Detect which cell encompasses the target text, then output its [X, Y] center coordinate. 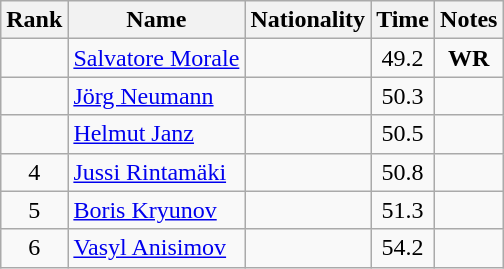
Notes [469, 20]
50.8 [403, 172]
WR [469, 58]
Rank [34, 20]
Boris Kryunov [156, 210]
Jussi Rintamäki [156, 172]
50.5 [403, 134]
50.3 [403, 96]
Nationality [308, 20]
Salvatore Morale [156, 58]
Jörg Neumann [156, 96]
Helmut Janz [156, 134]
51.3 [403, 210]
6 [34, 248]
Name [156, 20]
Time [403, 20]
49.2 [403, 58]
Vasyl Anisimov [156, 248]
4 [34, 172]
54.2 [403, 248]
5 [34, 210]
